Return the (x, y) coordinate for the center point of the cell that contains the specified text.  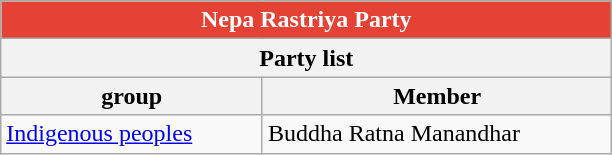
Nepa Rastriya Party (306, 20)
Buddha Ratna Manandhar (436, 134)
Member (436, 96)
Indigenous peoples (132, 134)
group (132, 96)
Party list (306, 58)
